Scan for the cell matching the given text and deliver its [X, Y] coordinate at center. 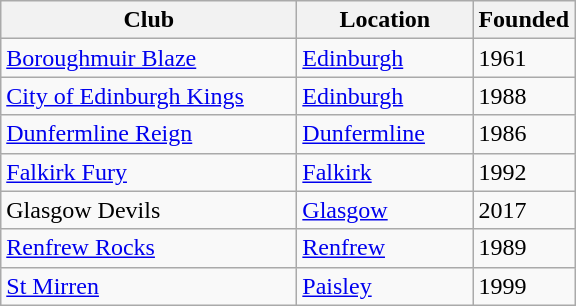
Boroughmuir Blaze [149, 58]
Club [149, 20]
1992 [524, 172]
1988 [524, 96]
Glasgow Devils [149, 210]
1999 [524, 286]
St Mirren [149, 286]
2017 [524, 210]
Glasgow [385, 210]
Dunfermline [385, 134]
Founded [524, 20]
Falkirk [385, 172]
1986 [524, 134]
City of Edinburgh Kings [149, 96]
Renfrew Rocks [149, 248]
1961 [524, 58]
Paisley [385, 286]
Renfrew [385, 248]
1989 [524, 248]
Location [385, 20]
Dunfermline Reign [149, 134]
Falkirk Fury [149, 172]
